For the text-containing cell, return its midpoint in [X, Y] coordinate format. 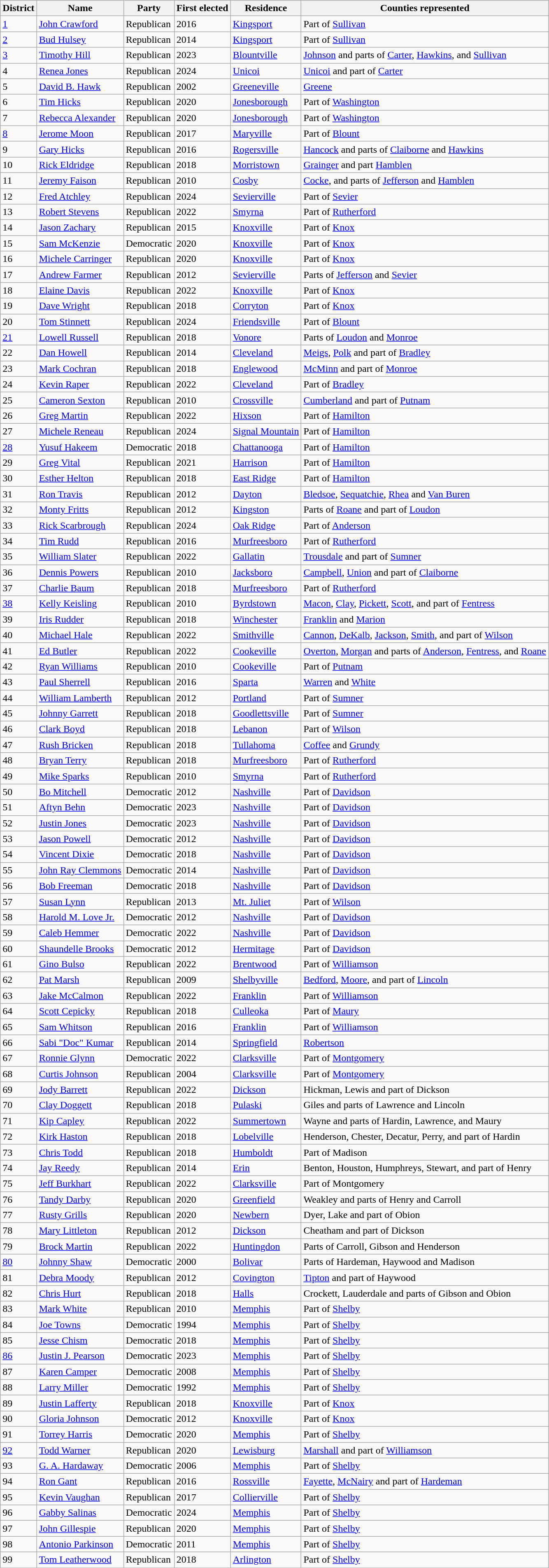
60 [19, 948]
Corryton [266, 306]
Antonio Parkinson [80, 1544]
7 [19, 118]
Pulaski [266, 1105]
19 [19, 306]
Caleb Hemmer [80, 933]
Lowell Russell [80, 337]
2011 [202, 1544]
Cheatham and part of Dickson [425, 1231]
John Crawford [80, 24]
96 [19, 1513]
Greene [425, 86]
26 [19, 415]
East Ridge [266, 478]
11 [19, 180]
Covington [266, 1278]
Rebecca Alexander [80, 118]
Dyer, Lake and part of Obion [425, 1215]
Parts of Jefferson and Sevier [425, 275]
Tim Rudd [80, 541]
Dennis Powers [80, 572]
Hermitage [266, 948]
Tim Hicks [80, 102]
93 [19, 1466]
Grainger and part Hamblen [425, 165]
Maryville [266, 133]
Robertson [425, 1043]
3 [19, 55]
Part of Anderson [425, 525]
McMinn and part of Monroe [425, 369]
Weakley and parts of Henry and Carroll [425, 1199]
Justin J. Pearson [80, 1356]
Wayne and parts of Hardin, Lawrence, and Maury [425, 1121]
Bedford, Moore, and part of Lincoln [425, 980]
58 [19, 917]
Harrison [266, 463]
Greg Martin [80, 415]
Crockett, Lauderdale and parts of Gibson and Obion [425, 1293]
Portland [266, 698]
Yusuf Hakeem [80, 447]
Curtis Johnson [80, 1074]
67 [19, 1058]
Jesse Chism [80, 1340]
Johnson and parts of Carter, Hawkins, and Sullivan [425, 55]
G. A. Hardaway [80, 1466]
David B. Hawk [80, 86]
Jacksboro [266, 572]
Michael Hale [80, 635]
Englewood [266, 369]
95 [19, 1497]
Springfield [266, 1043]
Justin Jones [80, 823]
Clay Doggett [80, 1105]
Unicoi [266, 71]
Bryan Terry [80, 761]
Franklin and Marion [425, 619]
Torrey Harris [80, 1434]
Byrdstown [266, 604]
Larry Miller [80, 1387]
91 [19, 1434]
2 [19, 40]
Bo Mitchell [80, 792]
Bob Freeman [80, 886]
Aftyn Behn [80, 807]
32 [19, 510]
44 [19, 698]
21 [19, 337]
46 [19, 729]
76 [19, 1199]
87 [19, 1372]
Halls [266, 1293]
Party [149, 8]
Cumberland and part of Putnam [425, 400]
Ed Butler [80, 651]
Newbern [266, 1215]
Harold M. Love Jr. [80, 917]
Iris Rudder [80, 619]
Winchester [266, 619]
14 [19, 228]
20 [19, 322]
Name [80, 8]
Dayton [266, 494]
Hancock and parts of Claiborne and Hawkins [425, 149]
Johnny Garrett [80, 714]
Jay Reedy [80, 1168]
71 [19, 1121]
2006 [202, 1466]
2015 [202, 228]
Mark White [80, 1309]
49 [19, 776]
Cosby [266, 180]
27 [19, 431]
Bolivar [266, 1262]
51 [19, 807]
Rogersville [266, 149]
Part of Bradley [425, 384]
Lebanon [266, 729]
Part of Putnam [425, 666]
Coffee and Grundy [425, 745]
94 [19, 1482]
Gabby Salinas [80, 1513]
Henderson, Chester, Decatur, Perry, and part of Hardin [425, 1136]
Paul Sherrell [80, 682]
Mary Littleton [80, 1231]
Unicoi and part of Carter [425, 71]
Brentwood [266, 964]
43 [19, 682]
64 [19, 1011]
Esther Helton [80, 478]
Parts of Carroll, Gibson and Henderson [425, 1246]
Jason Zachary [80, 228]
Parts of Loudon and Monroe [425, 337]
Warren and White [425, 682]
Chris Todd [80, 1152]
33 [19, 525]
Humboldt [266, 1152]
9 [19, 149]
35 [19, 557]
Ronnie Glynn [80, 1058]
Parts of Hardeman, Haywood and Madison [425, 1262]
Brock Martin [80, 1246]
38 [19, 604]
Kevin Vaughan [80, 1497]
99 [19, 1560]
Johnny Shaw [80, 1262]
Vincent Dixie [80, 854]
72 [19, 1136]
1994 [202, 1325]
Greg Vital [80, 463]
12 [19, 196]
57 [19, 901]
37 [19, 588]
John Ray Clemmons [80, 870]
Shelbyville [266, 980]
18 [19, 290]
90 [19, 1419]
15 [19, 243]
Dan Howell [80, 353]
Sparta [266, 682]
42 [19, 666]
Friendsville [266, 322]
2021 [202, 463]
Elaine Davis [80, 290]
Gary Hicks [80, 149]
Greenfield [266, 1199]
92 [19, 1450]
John Gillespie [80, 1528]
Mike Sparks [80, 776]
Goodlettsville [266, 714]
Karen Camper [80, 1372]
Jeff Burkhart [80, 1183]
80 [19, 1262]
23 [19, 369]
Jason Powell [80, 839]
78 [19, 1231]
Cocke, and parts of Jefferson and Hamblen [425, 180]
85 [19, 1340]
22 [19, 353]
Macon, Clay, Pickett, Scott, and part of Fentress [425, 604]
Sabi "Doc" Kumar [80, 1043]
13 [19, 212]
55 [19, 870]
Part of Madison [425, 1152]
Bud Hulsey [80, 40]
Tom Leatherwood [80, 1560]
5 [19, 86]
Cannon, DeKalb, Jackson, Smith, and part of Wilson [425, 635]
81 [19, 1278]
17 [19, 275]
29 [19, 463]
98 [19, 1544]
Lewisburg [266, 1450]
2008 [202, 1372]
84 [19, 1325]
45 [19, 714]
Counties represented [425, 8]
Mark Cochran [80, 369]
82 [19, 1293]
2002 [202, 86]
Sam McKenzie [80, 243]
48 [19, 761]
16 [19, 259]
Gino Bulso [80, 964]
Sam Whitson [80, 1027]
Arlington [266, 1560]
Residence [266, 8]
Erin [266, 1168]
Mt. Juliet [266, 901]
Trousdale and part of Sumner [425, 557]
25 [19, 400]
63 [19, 996]
34 [19, 541]
41 [19, 651]
Chattanooga [266, 447]
65 [19, 1027]
Tipton and part of Haywood [425, 1278]
28 [19, 447]
75 [19, 1183]
Kingston [266, 510]
4 [19, 71]
Jerome Moon [80, 133]
Summertown [266, 1121]
97 [19, 1528]
Rusty Grills [80, 1215]
Tullahoma [266, 745]
Meigs, Polk and part of Bradley [425, 353]
Kip Capley [80, 1121]
69 [19, 1090]
Clark Boyd [80, 729]
Overton, Morgan and parts of Anderson, Fentress, and Roane [425, 651]
Charlie Baum [80, 588]
Justin Lafferty [80, 1403]
Kelly Keisling [80, 604]
Oak Ridge [266, 525]
Gallatin [266, 557]
2013 [202, 901]
Kirk Haston [80, 1136]
Fayette, McNairy and part of Hardeman [425, 1482]
61 [19, 964]
Lobelville [266, 1136]
Rossville [266, 1482]
Renea Jones [80, 71]
Crossville [266, 400]
Ryan Williams [80, 666]
Joe Towns [80, 1325]
66 [19, 1043]
Debra Moody [80, 1278]
30 [19, 478]
First elected [202, 8]
88 [19, 1387]
Ron Gant [80, 1482]
Tandy Darby [80, 1199]
Hickman, Lewis and part of Dickson [425, 1090]
Campbell, Union and part of Claiborne [425, 572]
Ron Travis [80, 494]
31 [19, 494]
79 [19, 1246]
Todd Warner [80, 1450]
52 [19, 823]
39 [19, 619]
Parts of Roane and part of Loudon [425, 510]
Monty Fritts [80, 510]
Rush Bricken [80, 745]
77 [19, 1215]
68 [19, 1074]
1992 [202, 1387]
Rick Scarbrough [80, 525]
Huntingdon [266, 1246]
William Lamberth [80, 698]
Cameron Sexton [80, 400]
Jeremy Faison [80, 180]
Michele Reneau [80, 431]
10 [19, 165]
Signal Mountain [266, 431]
54 [19, 854]
Gloria Johnson [80, 1419]
Rick Eldridge [80, 165]
86 [19, 1356]
Vonore [266, 337]
Part of Maury [425, 1011]
Marshall and part of Williamson [425, 1450]
70 [19, 1105]
2000 [202, 1262]
Smithville [266, 635]
2009 [202, 980]
Benton, Houston, Humphreys, Stewart, and part of Henry [425, 1168]
Jake McCalmon [80, 996]
Timothy Hill [80, 55]
William Slater [80, 557]
Culleoka [266, 1011]
47 [19, 745]
40 [19, 635]
Morristown [266, 165]
62 [19, 980]
District [19, 8]
Collierville [266, 1497]
Bledsoe, Sequatchie, Rhea and Van Buren [425, 494]
Susan Lynn [80, 901]
50 [19, 792]
Fred Atchley [80, 196]
73 [19, 1152]
53 [19, 839]
56 [19, 886]
24 [19, 384]
2004 [202, 1074]
Chris Hurt [80, 1293]
Tom Stinnett [80, 322]
Michele Carringer [80, 259]
6 [19, 102]
Hixson [266, 415]
Dave Wright [80, 306]
Scott Cepicky [80, 1011]
Kevin Raper [80, 384]
Robert Stevens [80, 212]
Blountville [266, 55]
Shaundelle Brooks [80, 948]
59 [19, 933]
Giles and parts of Lawrence and Lincoln [425, 1105]
1 [19, 24]
Pat Marsh [80, 980]
Andrew Farmer [80, 275]
89 [19, 1403]
74 [19, 1168]
Part of Sevier [425, 196]
8 [19, 133]
Greeneville [266, 86]
83 [19, 1309]
36 [19, 572]
Jody Barrett [80, 1090]
